Extract the [X, Y] coordinate from the center of the cell holding the provided text.  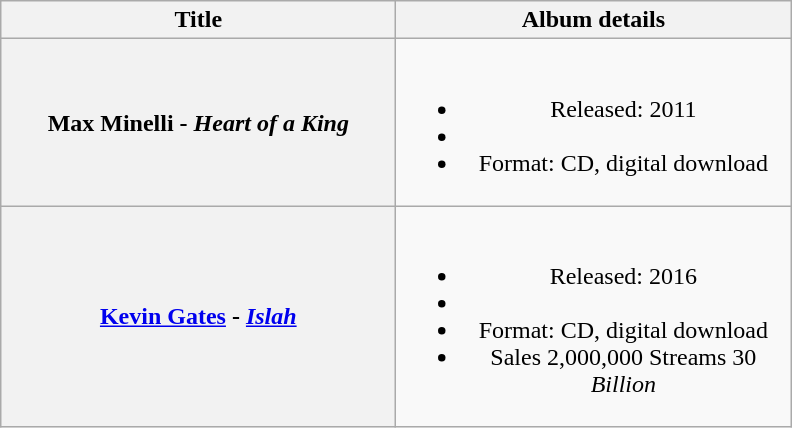
Released: 2016Format: CD, digital downloadSales 2,000,000 Streams 30 Billion [594, 316]
Album details [594, 20]
Max Minelli - Heart of a King [198, 122]
Title [198, 20]
Released: 2011Format: CD, digital download [594, 122]
Kevin Gates - Islah [198, 316]
